Determine the (x, y) coordinate at the center of the cell enclosing the given text.  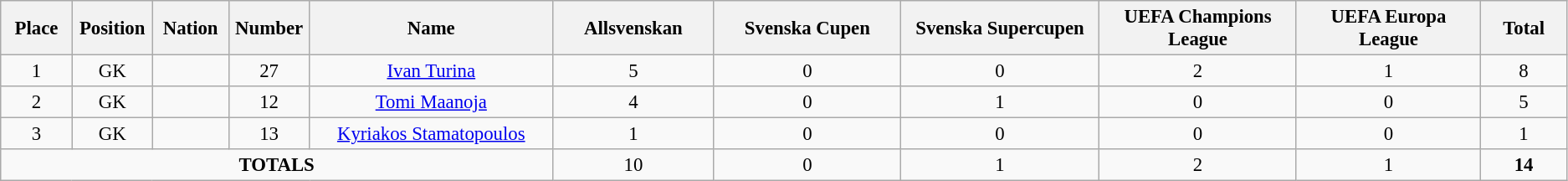
Total (1524, 28)
UEFA Europa League (1388, 28)
Nation (191, 28)
Position (112, 28)
Ivan Turina (431, 71)
Number (269, 28)
Svenska Cupen (807, 28)
Allsvenskan (633, 28)
TOTALS (277, 165)
3 (37, 134)
Place (37, 28)
UEFA Champions League (1198, 28)
4 (633, 102)
8 (1524, 71)
14 (1524, 165)
Svenska Supercupen (999, 28)
Tomi Maanoja (431, 102)
13 (269, 134)
Name (431, 28)
12 (269, 102)
Kyriakos Stamatopoulos (431, 134)
27 (269, 71)
10 (633, 165)
